Capture the cell that displays the provided text and extract its (x, y) central coordinate. 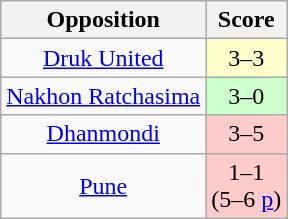
Dhanmondi (104, 134)
Druk United (104, 58)
Nakhon Ratchasima (104, 96)
1–1 (5–6 p) (246, 186)
Score (246, 20)
Pune (104, 186)
3–3 (246, 58)
3–0 (246, 96)
Opposition (104, 20)
3–5 (246, 134)
